Find where the given text appears and provide that cell's center as (X, Y) coordinate. 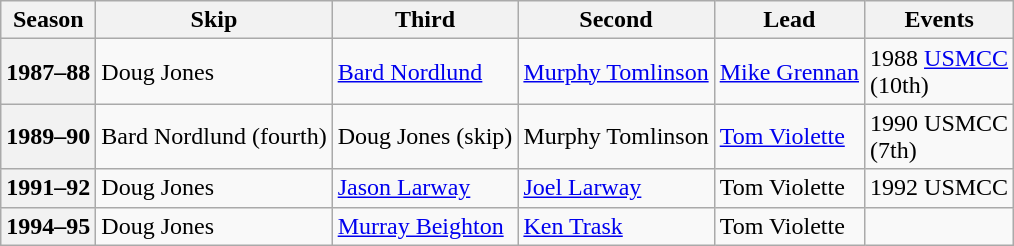
Mike Grennan (789, 72)
1989–90 (48, 136)
1988 USMCC (10th) (940, 72)
Lead (789, 20)
Doug Jones (skip) (425, 136)
Skip (214, 20)
1992 USMCC (940, 188)
Bard Nordlund (425, 72)
Second (616, 20)
1990 USMCC (7th) (940, 136)
Bard Nordlund (fourth) (214, 136)
Joel Larway (616, 188)
Murray Beighton (425, 226)
Jason Larway (425, 188)
Third (425, 20)
1991–92 (48, 188)
Ken Trask (616, 226)
Season (48, 20)
Events (940, 20)
1987–88 (48, 72)
1994–95 (48, 226)
